Scan for the cell matching the given text and deliver its [X, Y] coordinate at center. 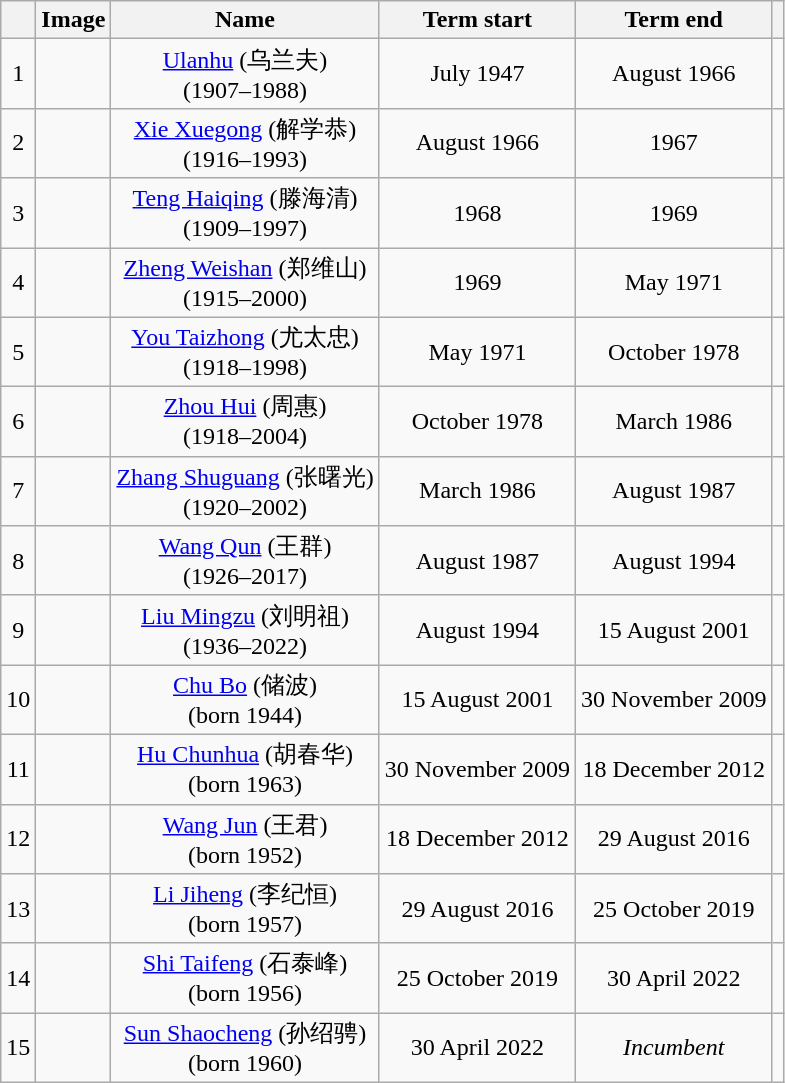
Zheng Weishan (郑维山)(1915–2000) [245, 283]
5 [18, 352]
7 [18, 491]
Incumbent [674, 1048]
Shi Taifeng (石泰峰)(born 1956) [245, 978]
Name [245, 20]
3 [18, 213]
Zhang Shuguang (张曙光)(1920–2002) [245, 491]
You Taizhong (尤太忠)(1918–1998) [245, 352]
Hu Chunhua (胡春华)(born 1963) [245, 769]
11 [18, 769]
Term end [674, 20]
Ulanhu (乌兰夫)(1907–1988) [245, 74]
14 [18, 978]
4 [18, 283]
Wang Jun (王君)(born 1952) [245, 839]
Chu Bo (储波)(born 1944) [245, 700]
Xie Xuegong (解学恭)(1916–1993) [245, 143]
1 [18, 74]
9 [18, 630]
12 [18, 839]
July 1947 [477, 74]
1967 [674, 143]
Image [74, 20]
Li Jiheng (李纪恒)(born 1957) [245, 909]
13 [18, 909]
Liu Mingzu (刘明祖)(1936–2022) [245, 630]
2 [18, 143]
Wang Qun (王群)(1926–2017) [245, 561]
6 [18, 422]
15 [18, 1048]
10 [18, 700]
1968 [477, 213]
8 [18, 561]
Teng Haiqing (滕海清)(1909–1997) [245, 213]
Zhou Hui (周惠)(1918–2004) [245, 422]
Sun Shaocheng (孙绍骋)(born 1960) [245, 1048]
Term start [477, 20]
